Search for the cell housing the specified text and yield its (X, Y) center coordinate. 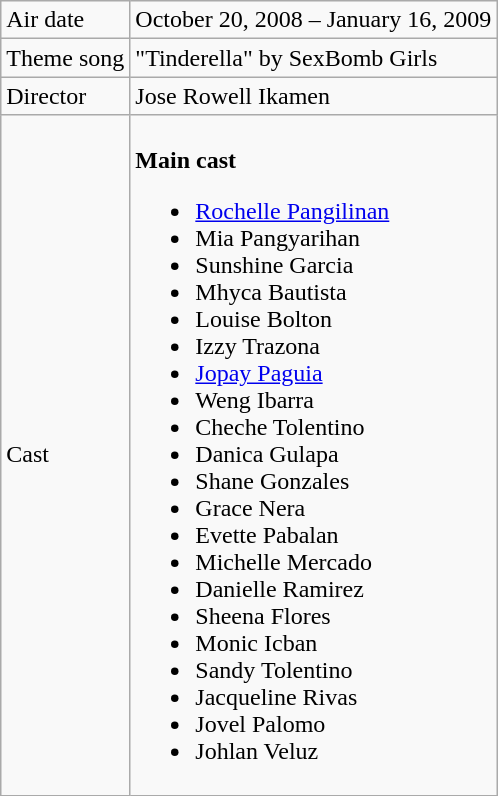
"Tinderella" by SexBomb Girls (314, 58)
Director (66, 96)
Theme song (66, 58)
October 20, 2008 – January 16, 2009 (314, 20)
Jose Rowell Ikamen (314, 96)
Air date (66, 20)
Cast (66, 455)
